Scan for the cell matching the given text and deliver its [x, y] coordinate at center. 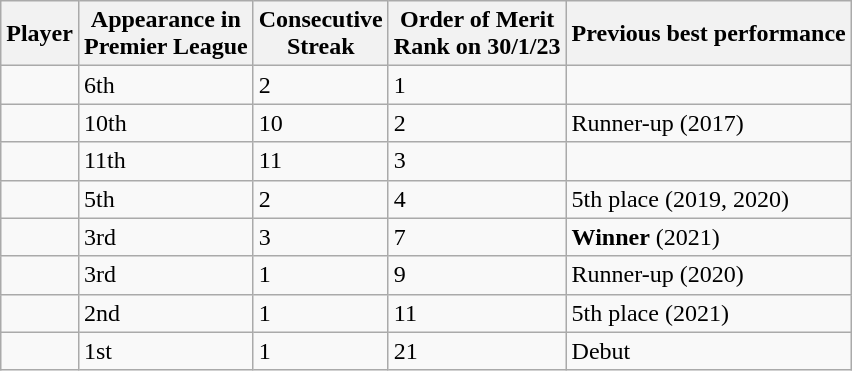
7 [477, 237]
5th [166, 199]
11th [166, 161]
Runner-up (2020) [708, 275]
2nd [166, 313]
ConsecutiveStreak [320, 34]
Debut [708, 351]
5th place (2019, 2020) [708, 199]
5th place (2021) [708, 313]
Order of MeritRank on 30/1/23 [477, 34]
10th [166, 123]
Previous best performance [708, 34]
9 [477, 275]
21 [477, 351]
Appearance inPremier League [166, 34]
Winner (2021) [708, 237]
1st [166, 351]
6th [166, 85]
10 [320, 123]
Player [40, 34]
4 [477, 199]
Runner-up (2017) [708, 123]
